Extract the [x, y] coordinate from the center of the cell holding the provided text.  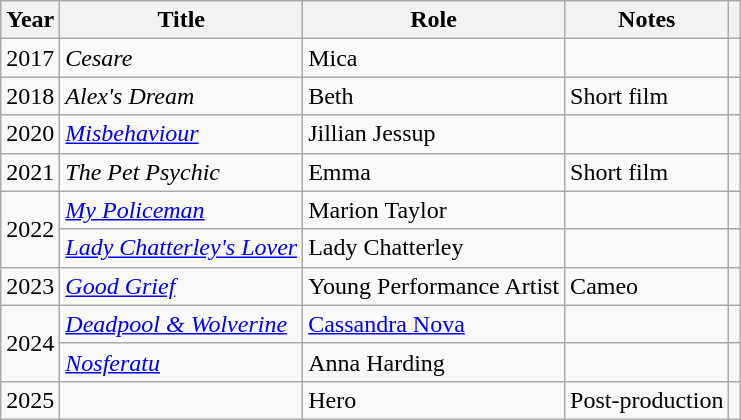
2024 [30, 343]
Good Grief [182, 286]
Cameo [647, 286]
Cesare [182, 58]
Cassandra Nova [434, 324]
2021 [30, 172]
Alex's Dream [182, 96]
Mica [434, 58]
The Pet Psychic [182, 172]
Year [30, 20]
Emma [434, 172]
Beth [434, 96]
Lady Chatterley's Lover [182, 248]
My Policeman [182, 210]
Deadpool & Wolverine [182, 324]
Marion Taylor [434, 210]
2025 [30, 400]
Title [182, 20]
Jillian Jessup [434, 134]
Nosferatu [182, 362]
Role [434, 20]
Misbehaviour [182, 134]
2020 [30, 134]
Lady Chatterley [434, 248]
Anna Harding [434, 362]
2018 [30, 96]
2022 [30, 229]
Young Performance Artist [434, 286]
2017 [30, 58]
Post-production [647, 400]
Hero [434, 400]
2023 [30, 286]
Notes [647, 20]
